Capture the cell that displays the provided text and extract its [x, y] central coordinate. 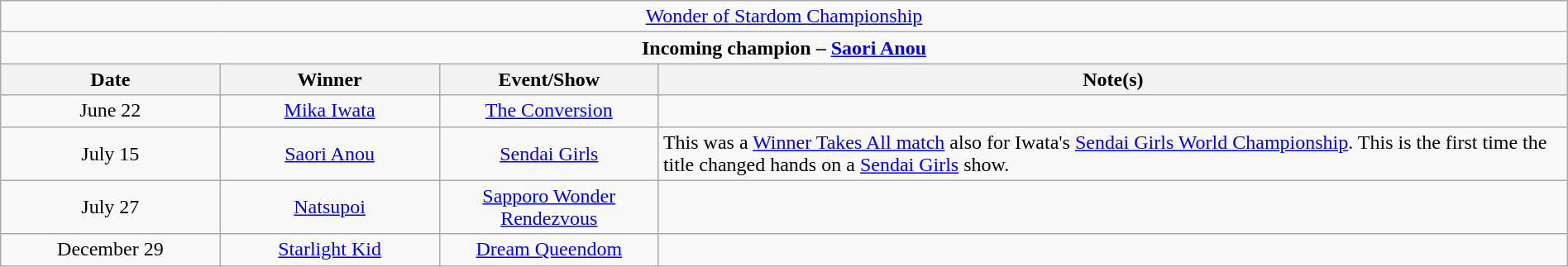
Sendai Girls [549, 154]
Wonder of Stardom Championship [784, 17]
July 15 [111, 154]
Winner [329, 79]
July 27 [111, 207]
December 29 [111, 250]
Dream Queendom [549, 250]
Saori Anou [329, 154]
Sapporo Wonder Rendezvous [549, 207]
Mika Iwata [329, 111]
Incoming champion – Saori Anou [784, 48]
Natsupoi [329, 207]
June 22 [111, 111]
Starlight Kid [329, 250]
Date [111, 79]
Event/Show [549, 79]
Note(s) [1113, 79]
The Conversion [549, 111]
